Locate the cell with the specified text and output its [x, y] center coordinate. 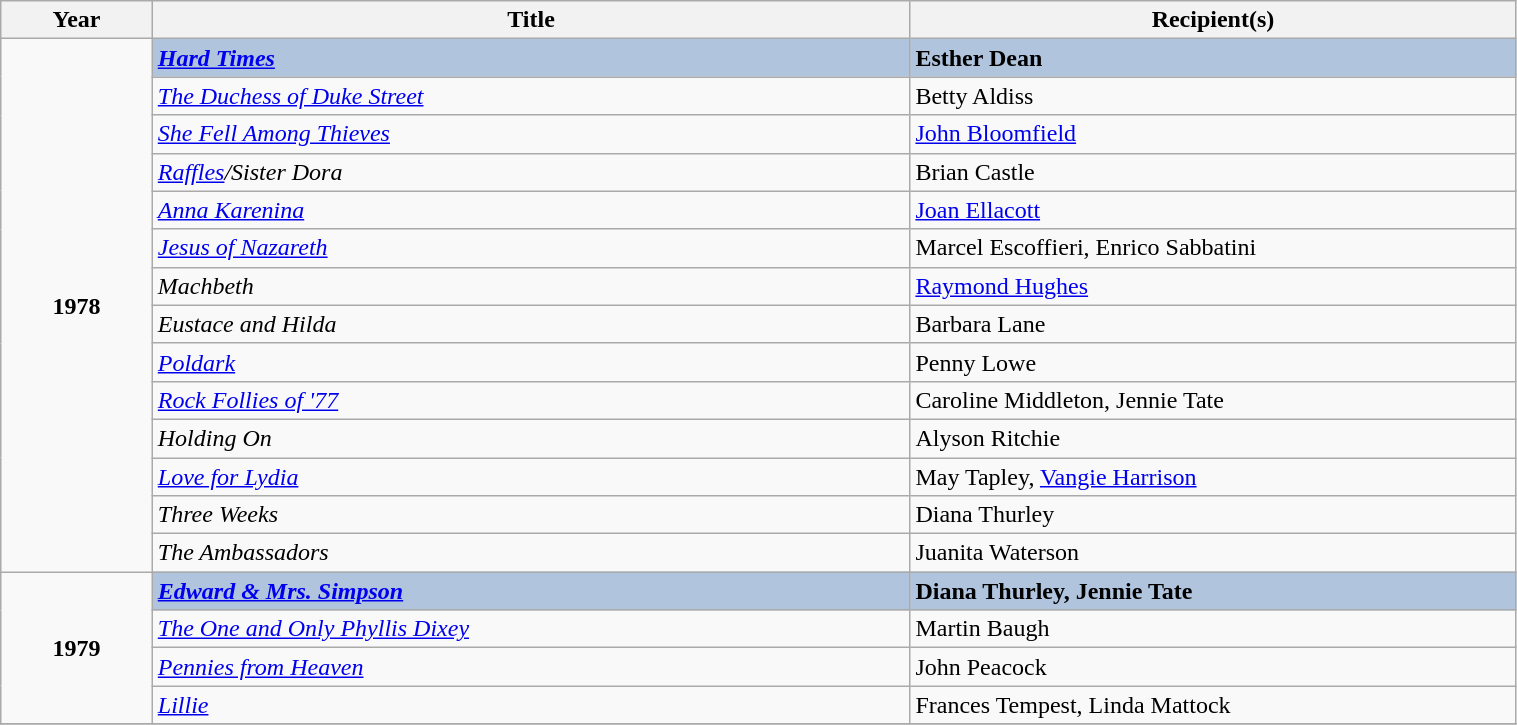
Martin Baugh [1213, 629]
Three Weeks [531, 515]
Raffles/Sister Dora [531, 172]
She Fell Among Thieves [531, 134]
Betty Aldiss [1213, 96]
Diana Thurley [1213, 515]
Frances Tempest, Linda Mattock [1213, 705]
Brian Castle [1213, 172]
The Duchess of Duke Street [531, 96]
Juanita Waterson [1213, 553]
Joan Ellacott [1213, 210]
Holding On [531, 438]
Raymond Hughes [1213, 286]
Anna Karenina [531, 210]
Machbeth [531, 286]
The Ambassadors [531, 553]
Edward & Mrs. Simpson [531, 591]
John Bloomfield [1213, 134]
Jesus of Nazareth [531, 248]
Year [77, 20]
John Peacock [1213, 667]
Caroline Middleton, Jennie Tate [1213, 400]
Barbara Lane [1213, 324]
Esther Dean [1213, 58]
Rock Follies of '77 [531, 400]
1979 [77, 648]
Pennies from Heaven [531, 667]
Marcel Escoffieri, Enrico Sabbatini [1213, 248]
Eustace and Hilda [531, 324]
Recipient(s) [1213, 20]
Penny Lowe [1213, 362]
Diana Thurley, Jennie Tate [1213, 591]
Alyson Ritchie [1213, 438]
Hard Times [531, 58]
Love for Lydia [531, 477]
Lillie [531, 705]
The One and Only Phyllis Dixey [531, 629]
Poldark [531, 362]
Title [531, 20]
May Tapley, Vangie Harrison [1213, 477]
1978 [77, 306]
